For the text-containing cell, return its midpoint in (x, y) coordinate format. 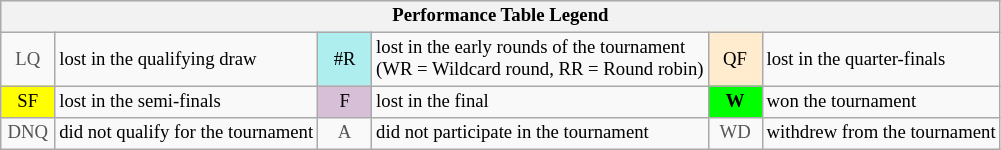
F (345, 102)
lost in the quarter-finals (881, 60)
SF (28, 102)
Performance Table Legend (500, 16)
DNQ (28, 134)
lost in the qualifying draw (186, 60)
WD (735, 134)
won the tournament (881, 102)
QF (735, 60)
#R (345, 60)
W (735, 102)
lost in the final (540, 102)
A (345, 134)
LQ (28, 60)
lost in the early rounds of the tournament(WR = Wildcard round, RR = Round robin) (540, 60)
lost in the semi-finals (186, 102)
did not participate in the tournament (540, 134)
withdrew from the tournament (881, 134)
did not qualify for the tournament (186, 134)
